Locate the cell with the specified text and output its (X, Y) center coordinate. 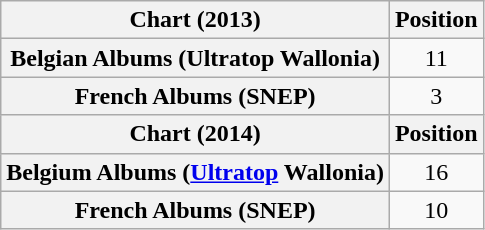
10 (436, 210)
Chart (2013) (196, 20)
16 (436, 172)
Belgium Albums (Ultratop Wallonia) (196, 172)
Belgian Albums (Ultratop Wallonia) (196, 58)
11 (436, 58)
Chart (2014) (196, 134)
3 (436, 96)
